Return the [x, y] coordinate for the center point of the cell that contains the specified text.  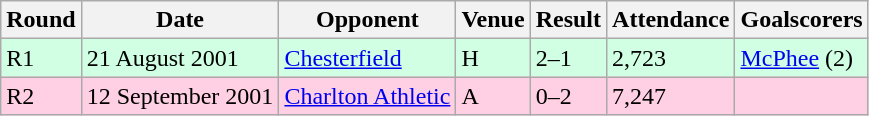
0–2 [568, 96]
Opponent [368, 20]
Chesterfield [368, 58]
McPhee (2) [802, 58]
7,247 [671, 96]
Round [41, 20]
H [493, 58]
2,723 [671, 58]
21 August 2001 [180, 58]
Result [568, 20]
Attendance [671, 20]
Goalscorers [802, 20]
A [493, 96]
Charlton Athletic [368, 96]
Venue [493, 20]
Date [180, 20]
2–1 [568, 58]
R1 [41, 58]
12 September 2001 [180, 96]
R2 [41, 96]
